From the cell containing the given text, extract its center point as [X, Y] coordinate. 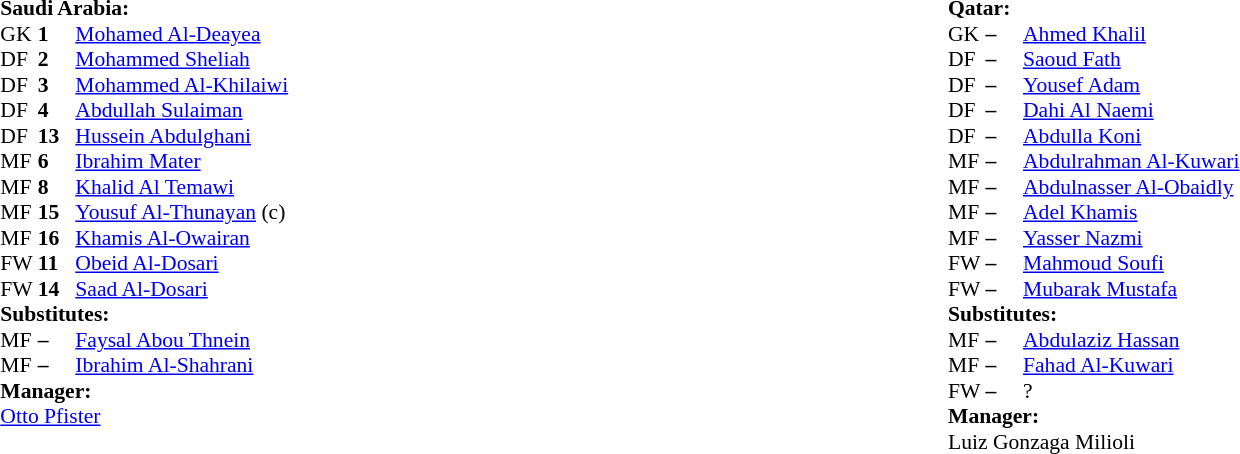
Fahad Al-Kuwari [1131, 365]
Abdulla Koni [1131, 136]
Abdulaziz Hassan [1131, 340]
6 [57, 161]
Yousef Adam [1131, 85]
Obeid Al-Dosari [182, 263]
4 [57, 111]
Mohammed Sheliah [182, 59]
Abdulrahman Al-Kuwari [1131, 161]
Otto Pfister [144, 417]
Saad Al-Dosari [182, 289]
Yousuf Al-Thunayan (c) [182, 213]
Dahi Al Naemi [1131, 111]
Hussein Abdulghani [182, 136]
Mahmoud Soufi [1131, 263]
Mubarak Mustafa [1131, 289]
Adel Khamis [1131, 213]
8 [57, 187]
14 [57, 289]
Ahmed Khalil [1131, 34]
Ibrahim Mater [182, 161]
Abdullah Sulaiman [182, 111]
Khamis Al-Owairan [182, 238]
1 [57, 34]
3 [57, 85]
Yasser Nazmi [1131, 238]
11 [57, 263]
15 [57, 213]
? [1131, 391]
Abdulnasser Al-Obaidly [1131, 187]
Saoud Fath [1131, 59]
Faysal Abou Thnein [182, 340]
Ibrahim Al-Shahrani [182, 365]
Mohamed Al-Deayea [182, 34]
16 [57, 238]
Khalid Al Temawi [182, 187]
2 [57, 59]
Mohammed Al-Khilaiwi [182, 85]
13 [57, 136]
